Locate the cell with the specified text and output its [x, y] center coordinate. 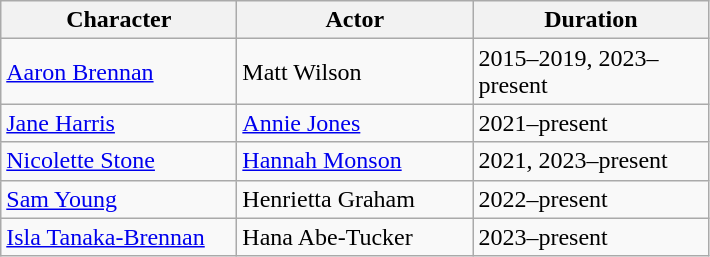
2021–present [591, 123]
2021, 2023–present [591, 161]
Actor [355, 20]
Duration [591, 20]
Aaron Brennan [119, 72]
Sam Young [119, 199]
2023–present [591, 237]
2015–2019, 2023–present [591, 72]
2022–present [591, 199]
Jane Harris [119, 123]
Hannah Monson [355, 161]
Nicolette Stone [119, 161]
Isla Tanaka-Brennan [119, 237]
Henrietta Graham [355, 199]
Annie Jones [355, 123]
Matt Wilson [355, 72]
Character [119, 20]
Hana Abe-Tucker [355, 237]
